Scan for the cell matching the given text and deliver its (x, y) coordinate at center. 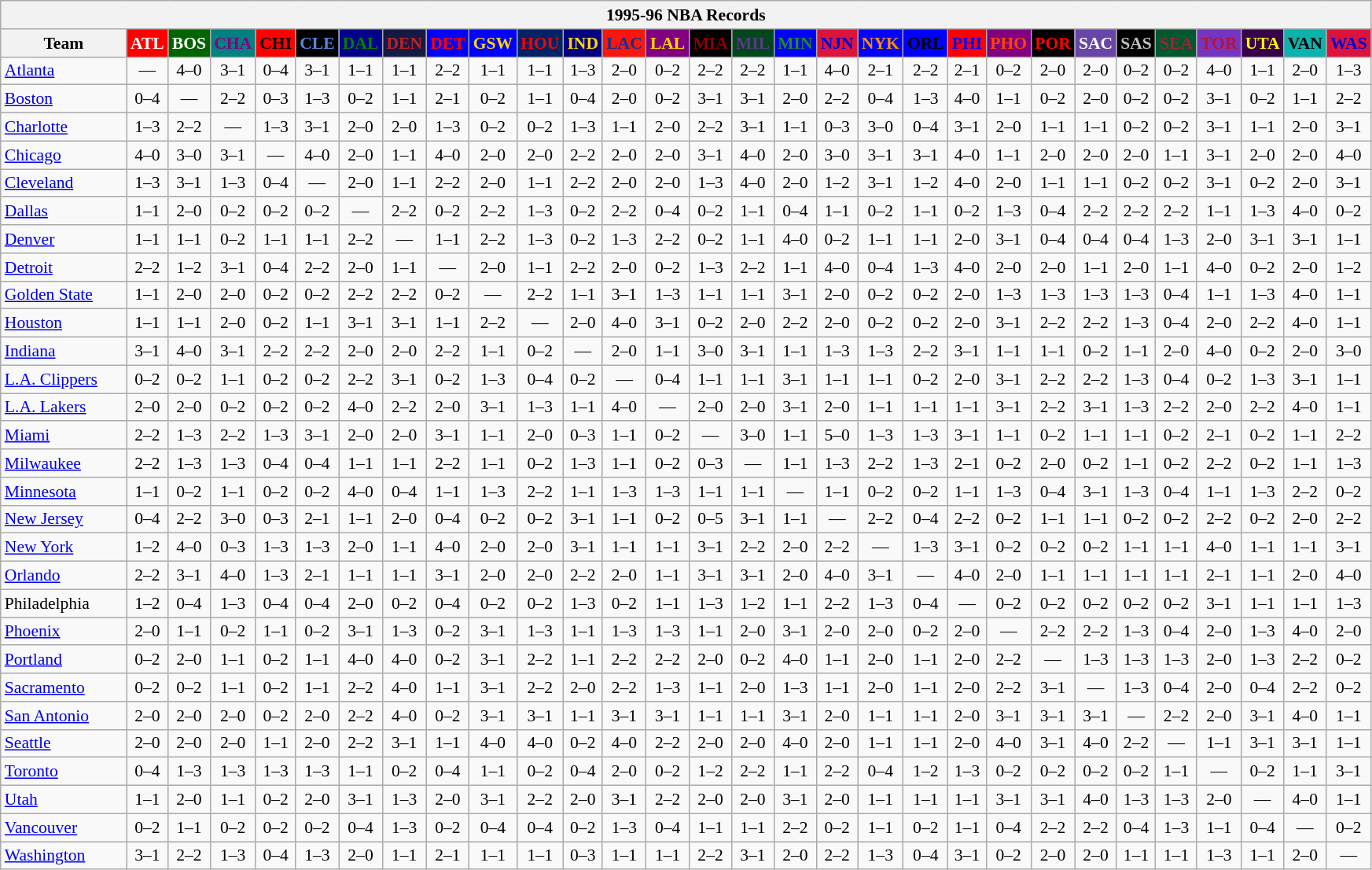
DEN (404, 43)
Phoenix (64, 632)
Chicago (64, 155)
L.A. Lakers (64, 407)
CHI (275, 43)
Charlotte (64, 127)
Detroit (64, 267)
GSW (494, 43)
San Antonio (64, 716)
Philadelphia (64, 603)
LAL (668, 43)
Utah (64, 800)
ORL (926, 43)
5–0 (837, 436)
Seattle (64, 743)
Milwaukee (64, 463)
SEA (1176, 43)
UTA (1263, 43)
MIL (753, 43)
Golden State (64, 295)
New Jersey (64, 519)
1995-96 NBA Records (686, 15)
WAS (1349, 43)
Washington (64, 856)
Boston (64, 99)
SAS (1136, 43)
HOU (539, 43)
NJN (837, 43)
Cleveland (64, 183)
NYK (881, 43)
Portland (64, 660)
DAL (361, 43)
Houston (64, 323)
Sacramento (64, 688)
Toronto (64, 772)
ATL (148, 43)
Vancouver (64, 828)
PHI (967, 43)
MIA (710, 43)
Orlando (64, 576)
Dallas (64, 212)
VAN (1305, 43)
BOS (189, 43)
TOR (1219, 43)
LAC (624, 43)
IND (583, 43)
New York (64, 547)
Atlanta (64, 71)
SAC (1096, 43)
Team (64, 43)
Minnesota (64, 492)
CHA (233, 43)
L.A. Clippers (64, 379)
0–5 (710, 519)
Denver (64, 239)
CLE (318, 43)
MIN (795, 43)
POR (1053, 43)
Indiana (64, 352)
DET (448, 43)
Miami (64, 436)
PHO (1008, 43)
